From the cell containing the given text, extract its center point as (x, y) coordinate. 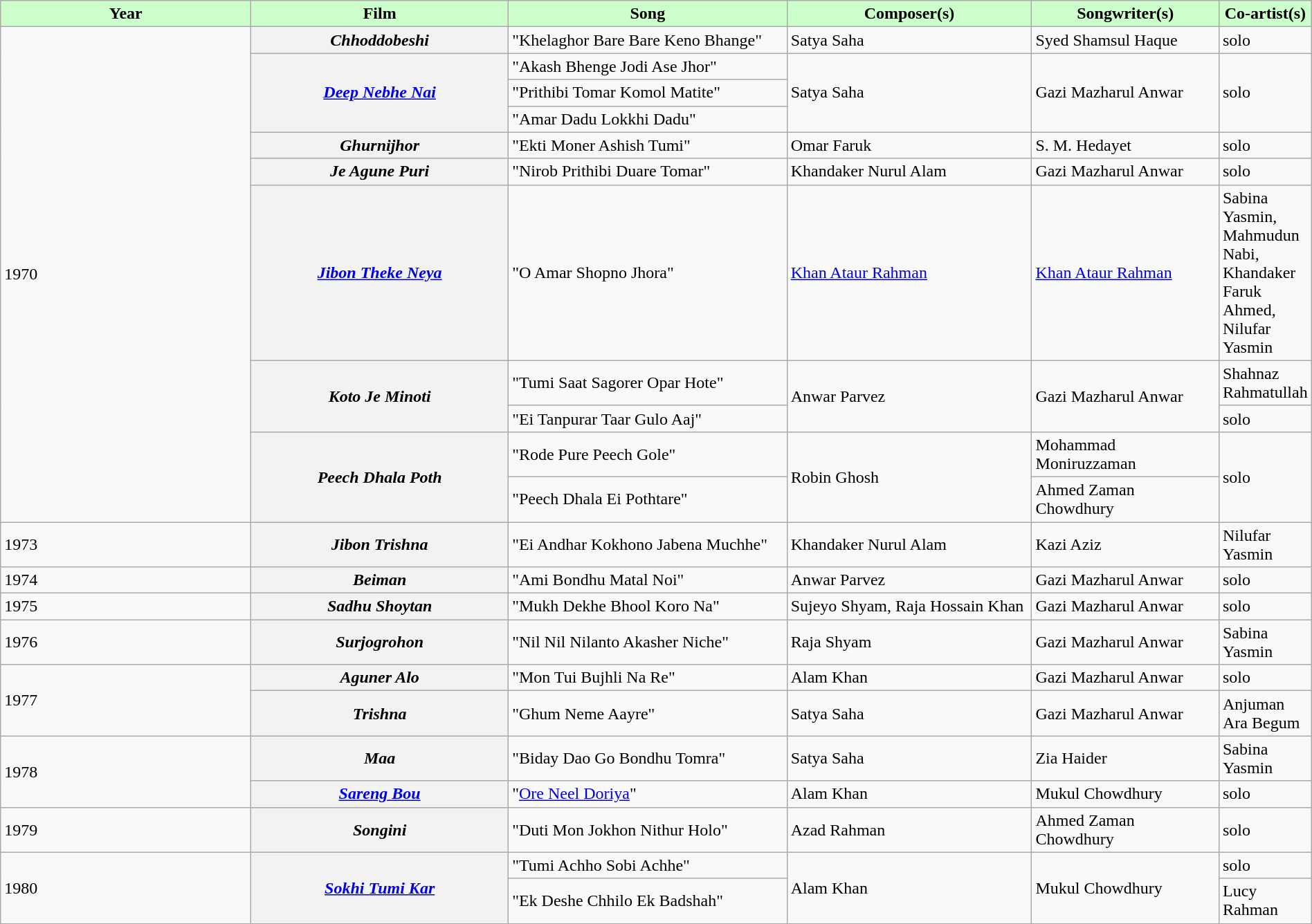
"O Amar Shopno Jhora" (648, 272)
"Amar Dadu Lokkhi Dadu" (648, 119)
1974 (126, 580)
"Rode Pure Peech Gole" (648, 454)
1976 (126, 642)
1977 (126, 700)
"Ek Deshe Chhilo Ek Badshah" (648, 900)
Jibon Theke Neya (380, 272)
Sabina Yasmin, Mahmudun Nabi, Khandaker Faruk Ahmed, Nilufar Yasmin (1265, 272)
Songwriter(s) (1125, 14)
Mohammad Moniruzzaman (1125, 454)
Je Agune Puri (380, 172)
Shahnaz Rahmatullah (1265, 383)
"Biday Dao Go Bondhu Tomra" (648, 758)
Jibon Trishna (380, 544)
Robin Ghosh (909, 477)
Sujeyo Shyam, Raja Hossain Khan (909, 607)
1978 (126, 772)
Zia Haider (1125, 758)
"Ore Neel Doriya" (648, 794)
"Prithibi Tomar Komol Matite" (648, 93)
"Khelaghor Bare Bare Keno Bhange" (648, 40)
Sadhu Shoytan (380, 607)
Ghurnijhor (380, 145)
"Akash Bhenge Jodi Ase Jhor" (648, 66)
Sareng Bou (380, 794)
1979 (126, 830)
Sokhi Tumi Kar (380, 888)
Omar Faruk (909, 145)
Maa (380, 758)
"Ei Tanpurar Taar Gulo Aaj" (648, 418)
Deep Nebhe Nai (380, 93)
"Tumi Saat Sagorer Opar Hote" (648, 383)
S. M. Hedayet (1125, 145)
"Tumi Achho Sobi Achhe" (648, 865)
Chhoddobeshi (380, 40)
Lucy Rahman (1265, 900)
"Ei Andhar Kokhono Jabena Muchhe" (648, 544)
"Mukh Dekhe Bhool Koro Na" (648, 607)
"Nirob Prithibi Duare Tomar" (648, 172)
"Ghum Neme Aayre" (648, 714)
Songini (380, 830)
Raja Shyam (909, 642)
Kazi Aziz (1125, 544)
1980 (126, 888)
Nilufar Yasmin (1265, 544)
1975 (126, 607)
Composer(s) (909, 14)
Surjogrohon (380, 642)
Film (380, 14)
"Mon Tui Bujhli Na Re" (648, 678)
1973 (126, 544)
Peech Dhala Poth (380, 477)
Aguner Alo (380, 678)
Azad Rahman (909, 830)
Koto Je Minoti (380, 396)
Syed Shamsul Haque (1125, 40)
Song (648, 14)
"Duti Mon Jokhon Nithur Holo" (648, 830)
Year (126, 14)
Beiman (380, 580)
"Nil Nil Nilanto Akasher Niche" (648, 642)
Co-artist(s) (1265, 14)
Anjuman Ara Begum (1265, 714)
1970 (126, 275)
"Ekti Moner Ashish Tumi" (648, 145)
Trishna (380, 714)
"Ami Bondhu Matal Noi" (648, 580)
"Peech Dhala Ei Pothtare" (648, 499)
